Return [x, y] of the center of cell containing provided text 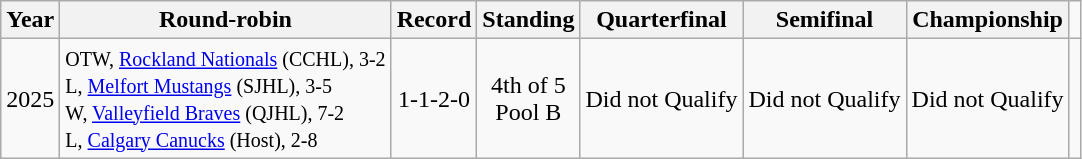
Standing [528, 20]
Record [434, 20]
Year [30, 20]
2025 [30, 98]
4th of 5 Pool B [528, 98]
OTW, Rockland Nationals (CCHL), 3-2L, Melfort Mustangs (SJHL), 3-5W, Valleyfield Braves (QJHL), 7-2L, Calgary Canucks (Host), 2-8 [226, 98]
Semifinal [824, 20]
Quarterfinal [662, 20]
1-1-2-0 [434, 98]
Championship [988, 20]
Round-robin [226, 20]
